Locate the cell with the specified text and output its [x, y] center coordinate. 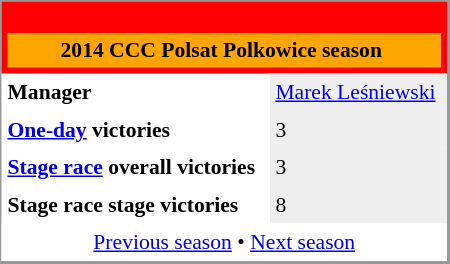
Previous season • Next season [225, 243]
Manager [136, 93]
8 [358, 205]
One-day victories [136, 130]
Stage race overall victories [136, 167]
Marek Leśniewski [358, 93]
Stage race stage victories [136, 205]
